Extract the [x, y] coordinate from the center of the cell holding the provided text.  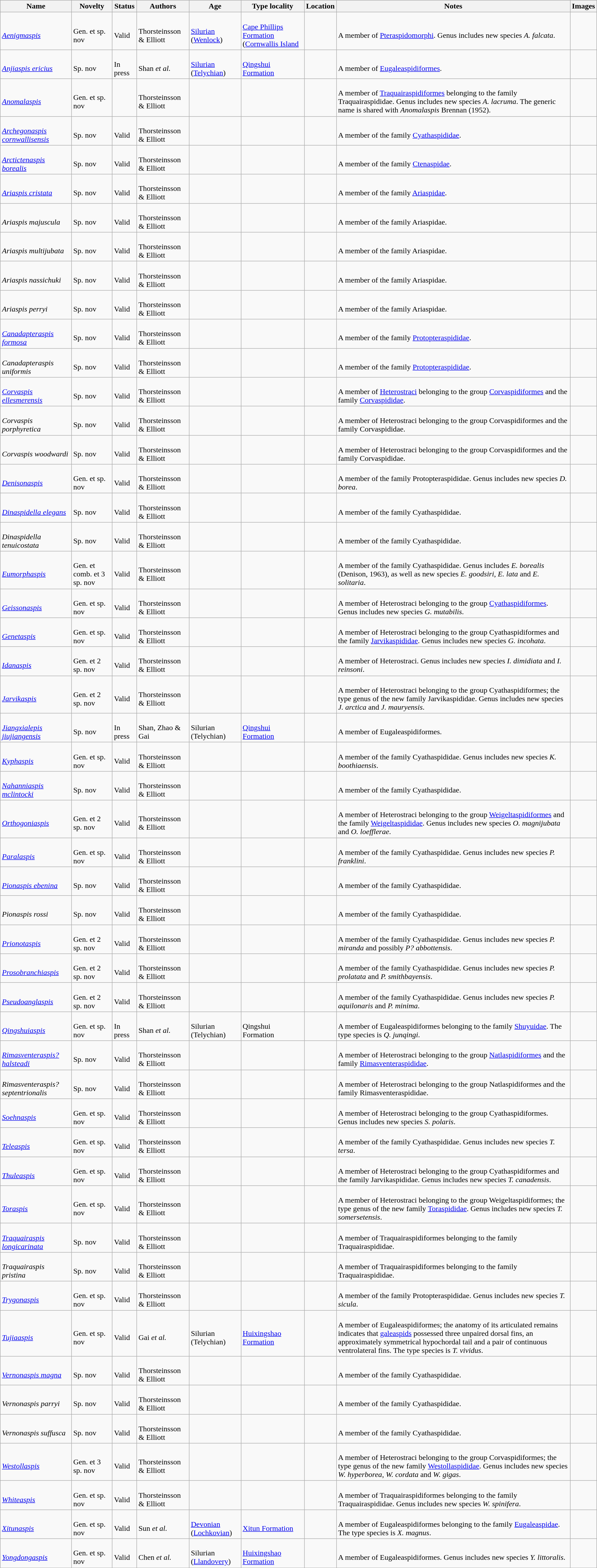
Archegonaspis cornwallisensis [36, 131]
Sun et al. [163, 1524]
A member of Heterostraci belonging to the group Cyathaspidiformes. Genus includes new species G. mutabilis. [453, 603]
A member of Heterostraci belonging to the group Cyathaspidiformes. Genus includes new species S. polaris. [453, 1113]
A member of the family Protopteraspididae. Genus includes new species T. sicula. [453, 1296]
Name [36, 6]
A member of the family Cyathaspididae. Genus includes new species K. boothiaensis. [453, 757]
Jarvikaspis [36, 694]
Vernonaspis parryi [36, 1400]
Corvaspis woodwardi [36, 450]
Canadapteraspis uniformis [36, 363]
Gen. et 3 sp. nov [92, 1462]
A member of Traquairaspidiformes belonging to the family Traquairaspididae. Genus includes new species W. spinifera. [453, 1495]
Gai et al. [163, 1333]
A member of the family Cyathaspididae. Genus includes new species P. franklini. [453, 852]
Westollaspis [36, 1462]
Novelty [92, 6]
Age [215, 6]
Soehnaspis [36, 1113]
Qingshuiaspis [36, 1026]
Vernonaspis suffusca [36, 1429]
A member of the family Cyathaspididae. Genus includes new species P. aquilonaris and P. minima. [453, 997]
Notes [453, 6]
Prionotaspis [36, 939]
A member of the family Protopteraspididae. Genus includes new species D. borea. [453, 479]
Denisonaspis [36, 479]
Dinaspidella tenuicostata [36, 537]
A member of Heterostraci belonging to the group Cyathaspidiformes and the family Jarvikaspididae. Genus includes new species T. canadensis. [453, 1171]
Tujiaaspis [36, 1333]
Ariaspis cristata [36, 189]
Pseudoanglaspis [36, 997]
Corvaspis ellesmerensis [36, 392]
A member of Eugaleaspidiformes belonging to the family Shuyuidae. The type species is Q. junqingi. [453, 1026]
Shan, Zhao & Gai [163, 728]
Traquairaspis longicarinata [36, 1238]
Type locality [273, 6]
A member of the family Cyathaspididae. Genus includes E. borealis (Denison, 1963), as well as new species E. goodsiri, E. lata and E. solitaria. [453, 570]
Idanaspis [36, 661]
Status [124, 6]
Ariaspis perryi [36, 305]
Jiangxialepis jiujiangensis [36, 728]
Genetaspis [36, 632]
Canadapteraspis formosa [36, 334]
Yongdongaspis [36, 1553]
Prosobranchiaspis [36, 968]
Vernonaspis magna [36, 1371]
Arctictenaspis borealis [36, 160]
Kyphaspis [36, 757]
A member of Eugaleaspidiformes. Genus includes new species Y. littoralis. [453, 1553]
Teleaspis [36, 1142]
Gen. et comb. et 3 sp. nov [92, 570]
Ariaspis nassichuki [36, 276]
Ariaspis majuscula [36, 218]
Pionaspis rossi [36, 910]
Xitun Formation [273, 1524]
Geissonaspis [36, 603]
A member of Heterostraci. Genus includes new species I. dimidiata and I. reinsoni. [453, 661]
Dinaspidella elegans [36, 508]
Ariaspis multijubata [36, 247]
A member of the family Cyathaspididae. Genus includes new species P. prolatata and P. smithbayensis. [453, 968]
Anjiaspis ericius [36, 64]
Thuleaspis [36, 1171]
Chen et al. [163, 1553]
A member of the family Cyathaspididae. Genus includes new species P. miranda and possibly P? abbottensis. [453, 939]
Rimasventeraspis? halsteadi [36, 1055]
A member of Pteraspidomorphi. Genus includes new species A. falcata. [453, 31]
Paralaspis [36, 852]
A member of the family Cyathaspididae. Genus includes new species T. tersa. [453, 1142]
Trygonaspis [36, 1296]
Rimasventeraspis? septentrionalis [36, 1084]
Silurian (Llandovery) [215, 1553]
A member of the family Ctenaspidae. [453, 160]
Cape Phillips Formation (Cornwallis Island [273, 31]
Corvaspis porphyretica [36, 421]
Xitunaspis [36, 1524]
Nahanniaspis mclintocki [36, 786]
Anomalaspis [36, 98]
Location [321, 6]
A member of Heterostraci belonging to the group Cyathaspidiformes and the family Jarvikaspididae. Genus includes new species G. incohata. [453, 632]
Aenigmaspis [36, 31]
Traquairaspis pristina [36, 1267]
Pionaspis ebenina [36, 881]
Whiteaspis [36, 1495]
Eumorphaspis [36, 570]
Authors [163, 6]
Orthogoniaspis [36, 819]
Devonian (Lochkovian) [215, 1524]
Toraspis [36, 1205]
Silurian (Wenlock) [215, 31]
Images [583, 6]
A member of Eugaleaspidiformes belonging to the family Eugaleaspidae. The type species is X. magnus. [453, 1524]
